Return the [X, Y] coordinate for the center point of the cell that contains the specified text.  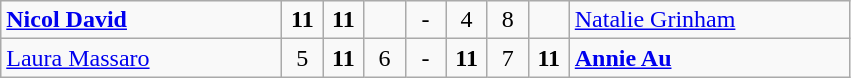
6 [384, 58]
7 [508, 58]
5 [302, 58]
4 [466, 20]
Natalie Grinham [710, 20]
Annie Au [710, 58]
Nicol David [142, 20]
8 [508, 20]
Laura Massaro [142, 58]
